Extract the [x, y] coordinate from the center of the cell holding the provided text.  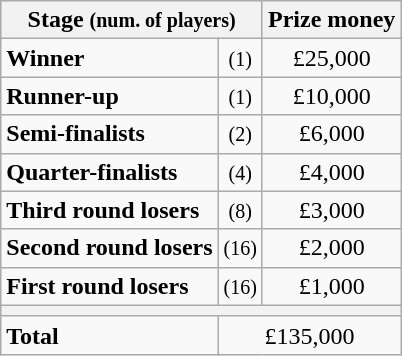
Winner [110, 58]
£3,000 [331, 210]
£135,000 [310, 335]
Semi-finalists [110, 134]
Third round losers [110, 210]
Total [110, 335]
£4,000 [331, 172]
£6,000 [331, 134]
£2,000 [331, 248]
£1,000 [331, 286]
Quarter-finalists [110, 172]
Prize money [331, 20]
(2) [240, 134]
(8) [240, 210]
First round losers [110, 286]
Second round losers [110, 248]
Stage (num. of players) [132, 20]
(4) [240, 172]
Runner-up [110, 96]
£10,000 [331, 96]
£25,000 [331, 58]
